Capture the cell that displays the provided text and extract its (x, y) central coordinate. 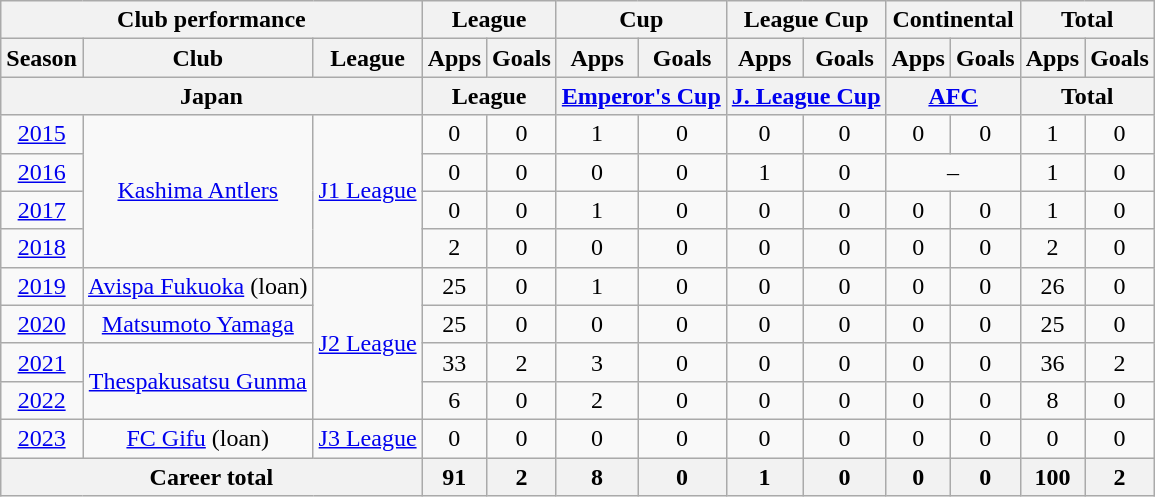
36 (1052, 362)
AFC (953, 96)
2022 (42, 400)
League Cup (806, 20)
91 (454, 477)
Kashima Antlers (198, 191)
J2 League (368, 343)
2017 (42, 210)
Season (42, 58)
Cup (641, 20)
Thespakusatsu Gunma (198, 381)
3 (597, 362)
2018 (42, 248)
2021 (42, 362)
J. League Cup (806, 96)
2023 (42, 438)
– (953, 172)
Continental (953, 20)
Japan (212, 96)
Emperor's Cup (641, 96)
Club (198, 58)
Avispa Fukuoka (loan) (198, 286)
2015 (42, 134)
2020 (42, 324)
J3 League (368, 438)
Matsumoto Yamaga (198, 324)
Career total (212, 477)
100 (1052, 477)
2016 (42, 172)
26 (1052, 286)
FC Gifu (loan) (198, 438)
Club performance (212, 20)
6 (454, 400)
33 (454, 362)
J1 League (368, 191)
2019 (42, 286)
